Locate the cell with the specified text and output its (X, Y) center coordinate. 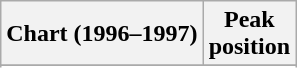
Chart (1996–1997) (102, 34)
Peakposition (249, 34)
